Pinpoint the cell where the given text exists, returning its [x, y] midpoint coordinate. 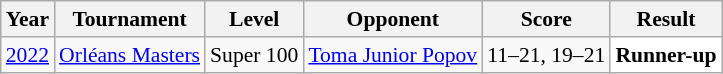
Opponent [392, 19]
Runner-up [666, 55]
Super 100 [254, 55]
Orléans Masters [130, 55]
Year [28, 19]
2022 [28, 55]
11–21, 19–21 [546, 55]
Result [666, 19]
Level [254, 19]
Tournament [130, 19]
Toma Junior Popov [392, 55]
Score [546, 19]
